Output the (x, y) coordinate of the center of the cell containing the given text.  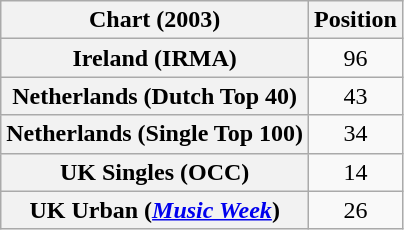
UK Urban (Music Week) (155, 210)
Netherlands (Dutch Top 40) (155, 96)
Position (356, 20)
96 (356, 58)
34 (356, 134)
Ireland (IRMA) (155, 58)
Netherlands (Single Top 100) (155, 134)
Chart (2003) (155, 20)
14 (356, 172)
26 (356, 210)
43 (356, 96)
UK Singles (OCC) (155, 172)
